Determine the (X, Y) coordinate at the center of the cell enclosing the given text.  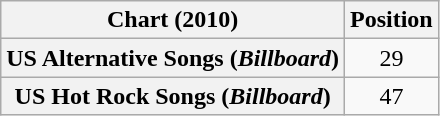
Chart (2010) (173, 20)
47 (392, 96)
29 (392, 58)
US Alternative Songs (Billboard) (173, 58)
Position (392, 20)
US Hot Rock Songs (Billboard) (173, 96)
